Scan for the cell matching the given text and deliver its [x, y] coordinate at center. 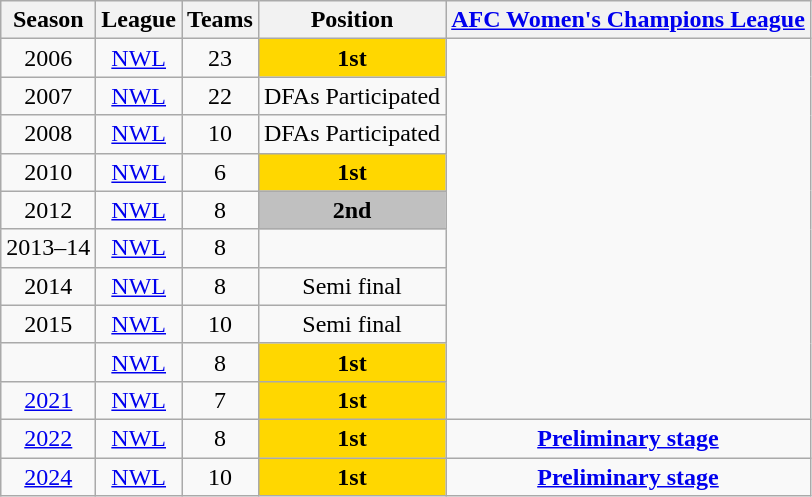
22 [220, 96]
League [139, 20]
2021 [48, 400]
AFC Women's Champions League [628, 20]
2022 [48, 438]
7 [220, 400]
23 [220, 58]
2008 [48, 134]
2014 [48, 286]
2nd [352, 210]
2010 [48, 172]
2012 [48, 210]
6 [220, 172]
2007 [48, 96]
Season [48, 20]
Teams [220, 20]
2024 [48, 477]
2015 [48, 324]
Position [352, 20]
2006 [48, 58]
2013–14 [48, 248]
